Provide the [x, y] coordinate of the cell's center where the given text is located.  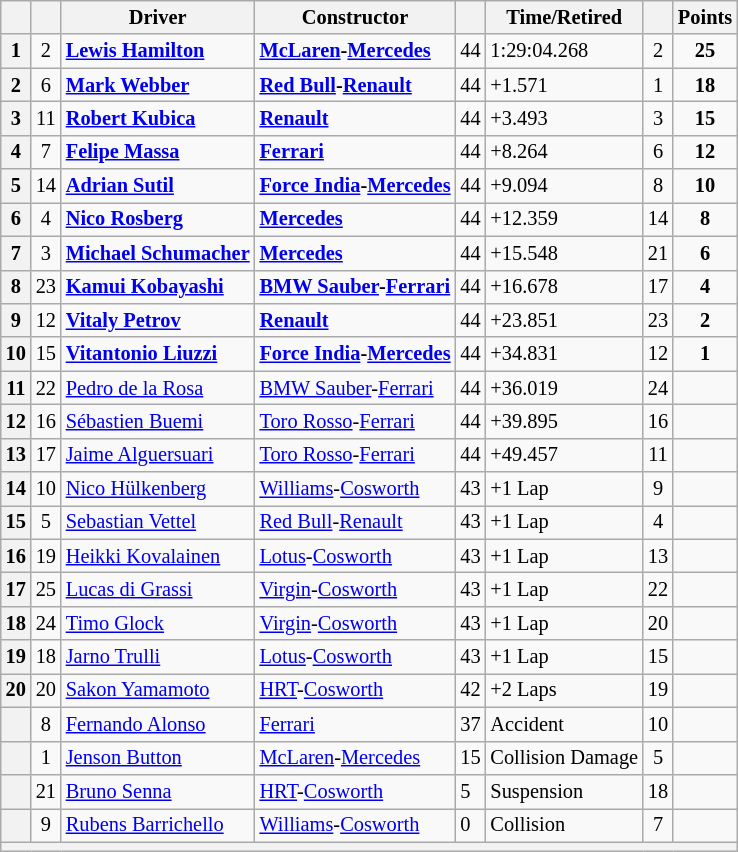
Mark Webber [158, 85]
+36.019 [564, 388]
Bruno Senna [158, 791]
Lucas di Grassi [158, 589]
Sébastien Buemi [158, 421]
Suspension [564, 791]
Constructor [356, 17]
Collision Damage [564, 758]
Pedro de la Rosa [158, 388]
Nico Hülkenberg [158, 489]
1:29:04.268 [564, 51]
+34.831 [564, 354]
Timo Glock [158, 623]
Lewis Hamilton [158, 51]
Sakon Yamamoto [158, 690]
Michael Schumacher [158, 253]
Vitantonio Liuzzi [158, 354]
+23.851 [564, 320]
Vitaly Petrov [158, 320]
Jaime Alguersuari [158, 455]
Robert Kubica [158, 118]
Adrian Sutil [158, 186]
42 [470, 690]
+8.264 [564, 152]
Driver [158, 17]
Accident [564, 724]
+49.457 [564, 455]
+15.548 [564, 253]
+1.571 [564, 85]
Nico Rosberg [158, 219]
Fernando Alonso [158, 724]
Kamui Kobayashi [158, 287]
Heikki Kovalainen [158, 556]
+16.678 [564, 287]
Felipe Massa [158, 152]
Collision [564, 825]
+3.493 [564, 118]
37 [470, 724]
Points [705, 17]
+2 Laps [564, 690]
Sebastian Vettel [158, 522]
0 [470, 825]
+39.895 [564, 421]
+9.094 [564, 186]
Jarno Trulli [158, 657]
Jenson Button [158, 758]
+12.359 [564, 219]
Rubens Barrichello [158, 825]
Time/Retired [564, 17]
